Identify which cell holds the provided text, then report its (X, Y) central coordinate. 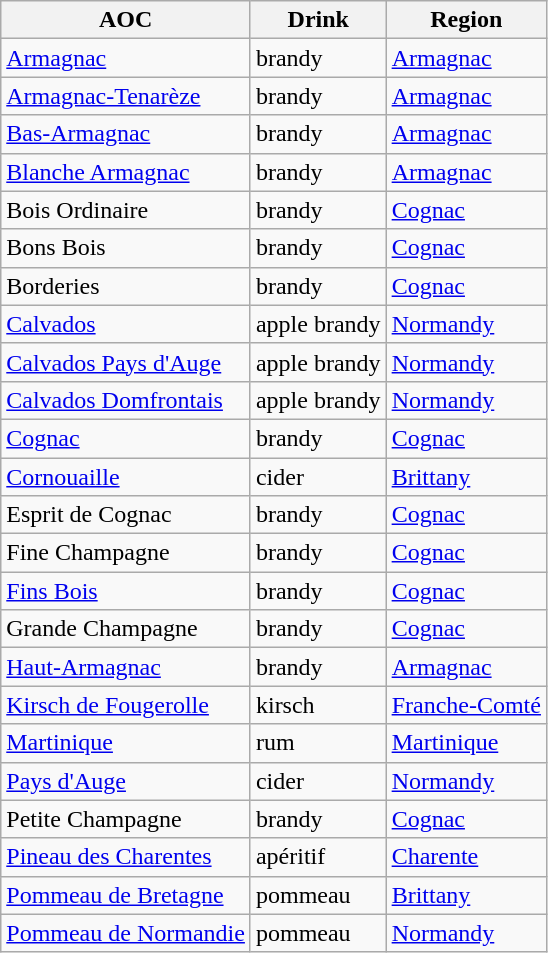
rum (318, 743)
Armagnac-Tenarèze (126, 96)
Haut-Armagnac (126, 667)
apéritif (318, 857)
Fine Champagne (126, 553)
Pays d'Auge (126, 781)
Bons Bois (126, 248)
Kirsch de Fougerolle (126, 705)
Drink (318, 20)
Petite Champagne (126, 819)
Calvados Pays d'Auge (126, 362)
Region (466, 20)
AOC (126, 20)
Grande Champagne (126, 629)
kirsch (318, 705)
Charente (466, 857)
Cornouaille (126, 477)
Blanche Armagnac (126, 172)
Calvados (126, 324)
Franche-Comté (466, 705)
Bois Ordinaire (126, 210)
Bas-Armagnac (126, 134)
Pommeau de Normandie (126, 933)
Calvados Domfrontais (126, 400)
Borderies (126, 286)
Pommeau de Bretagne (126, 895)
Pineau des Charentes (126, 857)
Fins Bois (126, 591)
Esprit de Cognac (126, 515)
